Provide the (x, y) coordinate of the cell's center where the given text is located.  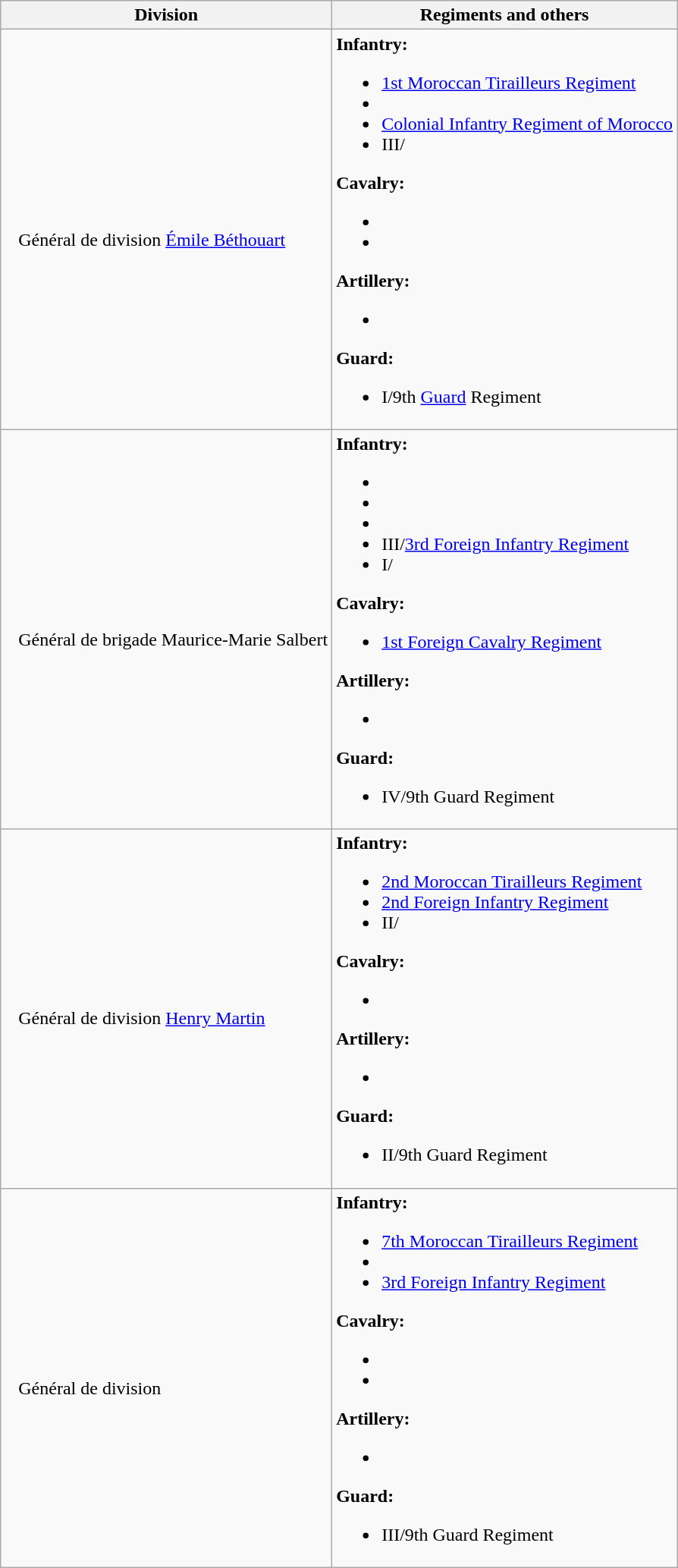
Infantry:2nd Moroccan Tirailleurs Regiment2nd Foreign Infantry RegimentII/Cavalry:Artillery:Guard:II/9th Guard Regiment (505, 1009)
Division (167, 15)
Infantry:1st Moroccan Tirailleurs RegimentColonial Infantry Regiment of MoroccoIII/Cavalry:Artillery:Guard:I/9th Guard Regiment (505, 229)
Infantry:III/3rd Foreign Infantry RegimentI/Cavalry:1st Foreign Cavalry RegimentArtillery:Guard:IV/9th Guard Regiment (505, 630)
Général de division Henry Martin (167, 1009)
Général de division (167, 1378)
Regiments and others (505, 15)
Infantry:7th Moroccan Tirailleurs Regiment3rd Foreign Infantry RegimentCavalry:Artillery:Guard:III/9th Guard Regiment (505, 1378)
Général de brigade Maurice-Marie Salbert (167, 630)
Général de division Émile Béthouart (167, 229)
